Pinpoint the cell where the given text exists, returning its (x, y) midpoint coordinate. 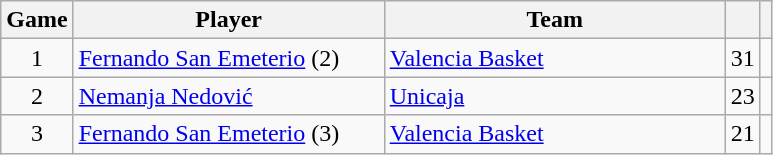
Nemanja Nedović (228, 96)
23 (742, 96)
Fernando San Emeterio (2) (228, 58)
1 (37, 58)
Team (554, 20)
Player (228, 20)
2 (37, 96)
Unicaja (554, 96)
21 (742, 134)
Game (37, 20)
3 (37, 134)
Fernando San Emeterio (3) (228, 134)
31 (742, 58)
